Output the [X, Y] coordinate of the center of the cell containing the given text.  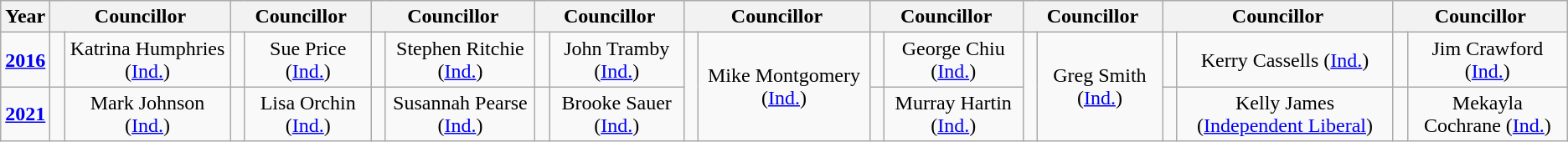
Murray Hartin (Ind.) [953, 114]
2021 [25, 114]
Stephen Ritchie (Ind.) [460, 60]
Susannah Pearse (Ind.) [460, 114]
Katrina Humphries (Ind.) [147, 60]
Mark Johnson (Ind.) [147, 114]
Jim Crawford (Ind.) [1488, 60]
Mike Montgomery (Ind.) [784, 87]
Brooke Sauer (Ind.) [616, 114]
Sue Price (Ind.) [308, 60]
Mekayla Cochrane (Ind.) [1488, 114]
Kerry Cassells (Ind.) [1285, 60]
John Tramby (Ind.) [616, 60]
George Chiu (Ind.) [953, 60]
Kelly James (Independent Liberal) [1285, 114]
Greg Smith (Ind.) [1099, 87]
2016 [25, 60]
Lisa Orchin (Ind.) [308, 114]
Year [25, 17]
